Output the [X, Y] coordinate of the center of the cell containing the given text.  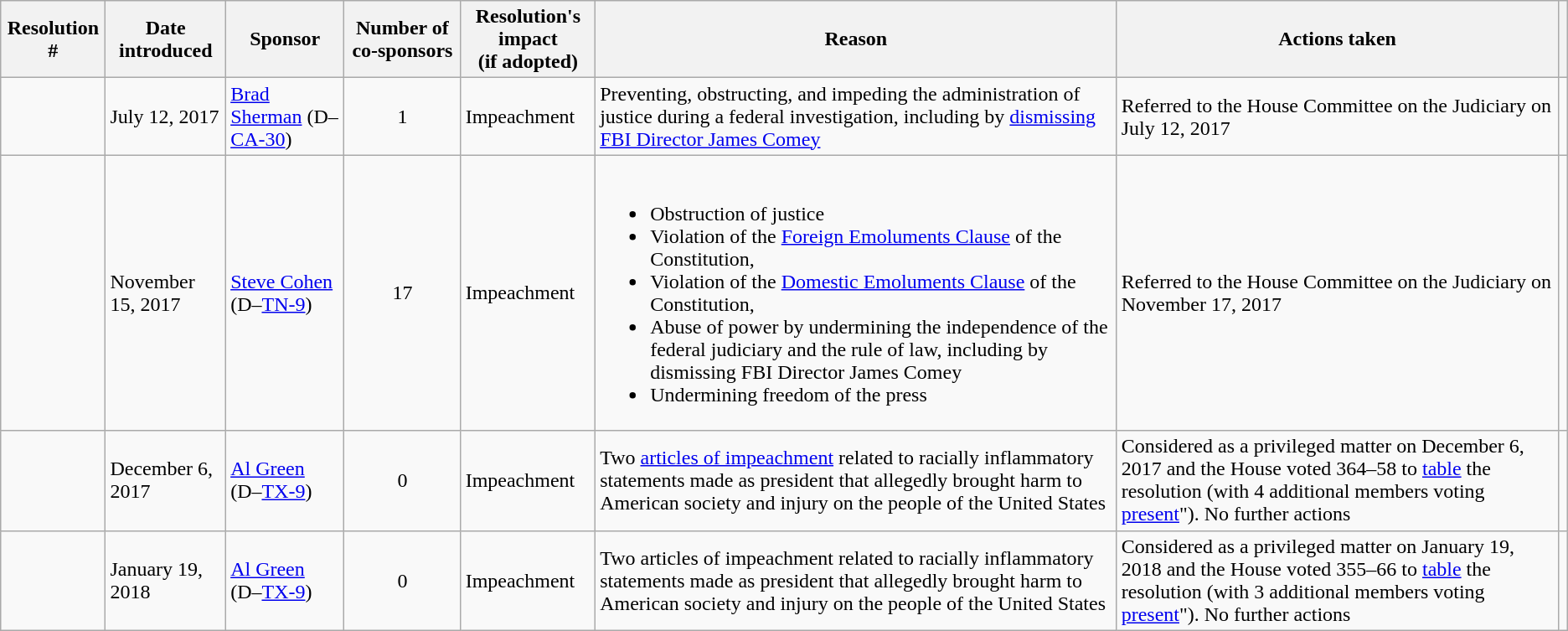
December 6, 2017 [166, 481]
Resolution # [54, 39]
17 [402, 293]
Preventing, obstructing, and impeding the administration of justice during a federal investigation, including by dismissing FBI Director James Comey [856, 116]
Referred to the House Committee on the Judiciary on July 12, 2017 [1337, 116]
Actions taken [1337, 39]
Date introduced [166, 39]
January 19, 2018 [166, 580]
Sponsor [285, 39]
Brad Sherman (D–CA-30) [285, 116]
Referred to the House Committee on the Judiciary on November 17, 2017 [1337, 293]
Resolution's impact(if adopted) [528, 39]
1 [402, 116]
Number of co-sponsors [402, 39]
July 12, 2017 [166, 116]
November 15, 2017 [166, 293]
Reason [856, 39]
Steve Cohen (D–TN-9) [285, 293]
